Provide the [X, Y] coordinate of the cell's center where the given text is located.  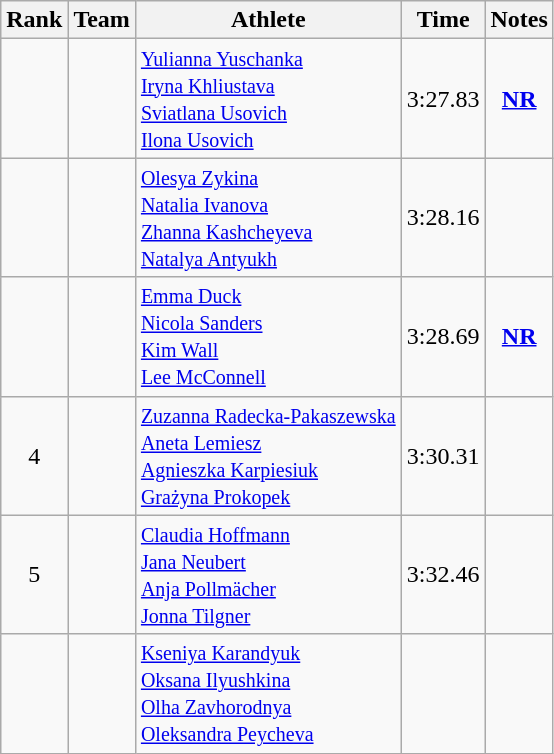
4 [34, 456]
5 [34, 574]
Notes [519, 20]
3:27.83 [443, 98]
Zuzanna Radecka-PakaszewskaAneta LemieszAgnieszka KarpiesiukGrażyna Prokopek [268, 456]
3:28.16 [443, 218]
Claudia HoffmannJana NeubertAnja PollmächerJonna Tilgner [268, 574]
3:32.46 [443, 574]
Emma DuckNicola SandersKim WallLee McConnell [268, 336]
Athlete [268, 20]
3:30.31 [443, 456]
Rank [34, 20]
3:28.69 [443, 336]
Time [443, 20]
Olesya ZykinaNatalia IvanovaZhanna KashcheyevaNatalya Antyukh [268, 218]
Team [102, 20]
Kseniya KarandyukOksana IlyushkinaOlha ZavhorodnyaOleksandra Peycheva [268, 694]
Yulianna YuschankaIryna KhliustavaSviatlana UsovichIlona Usovich [268, 98]
